Provide the [X, Y] coordinate of the cell's center where the given text is located.  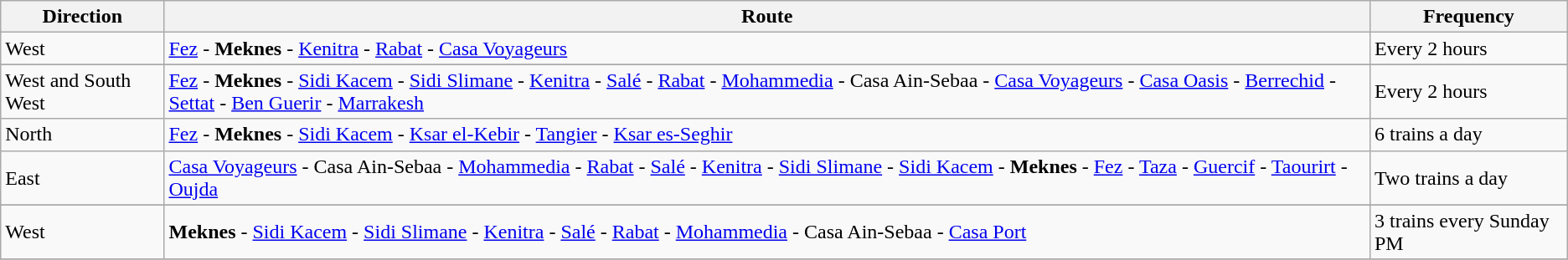
3 trains every Sunday PM [1468, 232]
North [82, 135]
Fez - Meknes - Sidi Kacem - Ksar el-Kebir - Tangier - Ksar es-Seghir [767, 135]
Casa Voyageurs - Casa Ain-Sebaa - Mohammedia - Rabat - Salé - Kenitra - Sidi Slimane - Sidi Kacem - Meknes - Fez - Taza - Guercif - Taourirt - Oujda [767, 177]
East [82, 177]
Direction [82, 17]
Frequency [1468, 17]
6 trains a day [1468, 135]
Route [767, 17]
West and South West [82, 92]
Two trains a day [1468, 177]
Fez - Meknes - Kenitra - Rabat - Casa Voyageurs [767, 48]
Meknes - Sidi Kacem - Sidi Slimane - Kenitra - Salé - Rabat - Mohammedia - Casa Ain-Sebaa - Casa Port [767, 232]
